Return the [x, y] coordinate for the center point of the cell that contains the specified text.  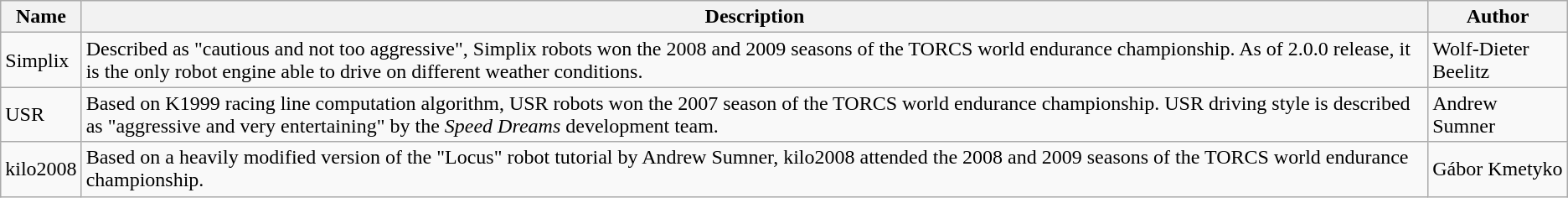
Name [41, 17]
kilo2008 [41, 169]
Andrew Sumner [1498, 114]
Gábor Kmetyko [1498, 169]
Description [755, 17]
Simplix [41, 60]
USR [41, 114]
Wolf-Dieter Beelitz [1498, 60]
Author [1498, 17]
